From the cell containing the given text, extract its center point as [X, Y] coordinate. 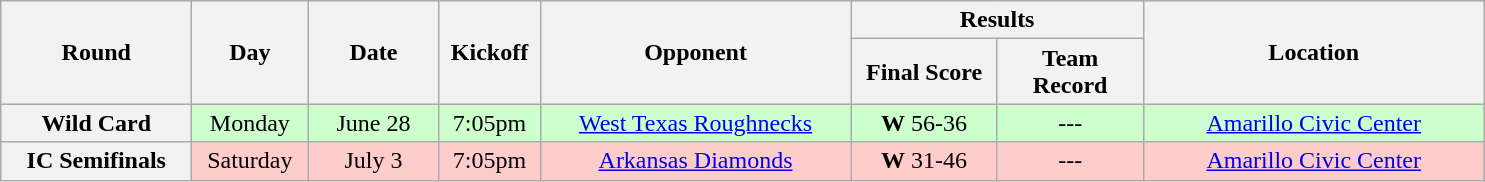
W 56-36 [924, 123]
July 3 [374, 161]
Monday [250, 123]
June 28 [374, 123]
Arkansas Diamonds [696, 161]
Round [96, 52]
Final Score [924, 72]
IC Semifinals [96, 161]
Day [250, 52]
Saturday [250, 161]
W 31-46 [924, 161]
Location [1314, 52]
Date [374, 52]
Team Record [1070, 72]
Opponent [696, 52]
Wild Card [96, 123]
Kickoff [490, 52]
West Texas Roughnecks [696, 123]
Results [997, 20]
